From the cell containing the given text, extract its center point as [x, y] coordinate. 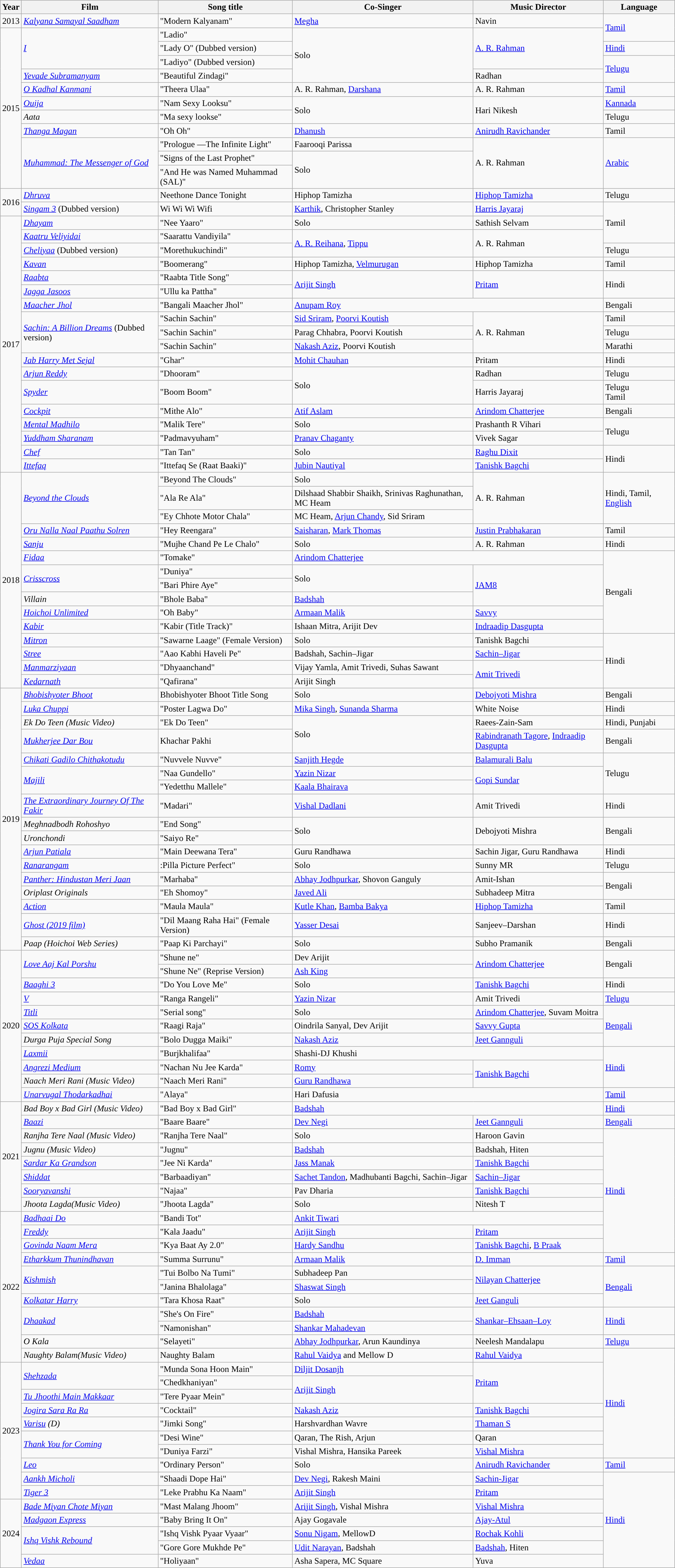
Uronchondi [90, 838]
"Jhoota Lagda" [225, 1204]
Film [90, 7]
Ek Do Teen (Music Video) [90, 722]
White Noise [538, 709]
Asha Sapera, MC Square [383, 1561]
Badshah, Sachin–Jigar [383, 654]
Sachet Tandon, Madhubanti Bagchi, Sachin–Jigar [383, 1177]
"Prologue —The Infinite Light" [225, 144]
Udit Narayan, Badshah [383, 1547]
Meghnadbodh Rohoshyo [90, 824]
Kolkatar Harry [90, 1300]
"She's On Fire" [225, 1314]
Hari Nikesh [538, 110]
"Baby Bring It On" [225, 1520]
Ouija [90, 103]
Bhobishyoter Bhoot [90, 695]
Sonu Nigam, MellowD [383, 1533]
"Gore Gore Mukhde Pe" [225, 1547]
Hindi, Punjabi [639, 722]
"Ladiyo" (Dubbed version) [225, 62]
"Nam Sexy Looksu" [225, 103]
Ishq Vishk Rebound [90, 1540]
Arijit Singh, Vishal Mishra [383, 1506]
Shaswat Singh [383, 1286]
2020 [11, 1026]
Subho Pramanik [538, 944]
Saisharan, Mark Thomas [383, 530]
Romy [383, 1067]
Luka Chuppi [90, 709]
2013 [11, 21]
Kalyana Samayal Saadham [90, 21]
Jeet Ganguli [538, 1300]
"Dil Maang Raha Hai" (Female Version) [225, 925]
Mitron [90, 640]
"Malik Tere" [225, 425]
Gopi Sundar [538, 780]
"Marhaba" [225, 879]
Nitesh T [538, 1204]
"Aao Kabhi Haveli Pe" [225, 654]
Song title [225, 7]
Arindom Chatterjee, Suvam Moitra [538, 1012]
Vivek Sagar [538, 438]
Love Aaj Kal Porshu [90, 964]
"Oh Baby" [225, 612]
Shashi-DJ Khushi [448, 1053]
Mika Singh, Sunanda Sharma [383, 709]
Music Director [538, 7]
Dev Arijit [383, 957]
2019 [11, 819]
"Lady O" (Dubbed version) [225, 48]
Marathi [639, 346]
"Tara Khosa Raat" [225, 1300]
Ishaan Mitra, Arijit Dev [383, 626]
Arjun Patiala [90, 851]
"Shune Ne" (Reprise Version) [225, 971]
Leo [90, 1465]
Yevade Subramanyam [90, 76]
"Naach Meri Rani" [225, 1081]
"Tui Bolbo Na Tumi" [225, 1273]
Fidaa [90, 558]
Parag Chhabra, Poorvi Koutish [383, 332]
"Serial song" [225, 1012]
Badhaai Do [90, 1218]
"Oh Oh" [225, 130]
Vishal Mishra, Hansika Pareek [383, 1451]
Atif Aslam [383, 411]
Co-Singer [383, 7]
The Extraordinary Journey Of The Fakir [90, 805]
Aankh Micholi [90, 1479]
"Bandi Tot" [225, 1218]
Chikati Gadilo Chithakotudu [90, 759]
"Modern Kalyanam" [225, 21]
"Ek Do Teen" [225, 722]
SOS Kolkata [90, 1026]
"Jee Ni Karda" [225, 1163]
Ankit Tiwari [448, 1218]
Sooryavanshi [90, 1191]
"Dhooram" [225, 373]
"Baare Baare" [225, 1122]
Tanishk Bagchi, B Praak [538, 1245]
D. Imman [538, 1259]
"Chedkhaniyan" [225, 1383]
"Summa Surrunu" [225, 1259]
Shiddat [90, 1177]
Majili [90, 780]
O Kala [90, 1342]
"Mast Malang Jhoom" [225, 1506]
Sunny MR [538, 865]
Vijay Yamla, Amit Trivedi, Suhas Sawant [383, 668]
Naughty Balam [225, 1355]
Kannada [639, 103]
Pranav Chaganty [383, 438]
Subhadeep Mitra [538, 893]
"Ghar" [225, 360]
Thank You for Coming [90, 1444]
"Morethukuchindi" [225, 250]
Dhruva [90, 195]
Jab Harry Met Sejal [90, 360]
Tiger 3 [90, 1492]
Ajay-Atul [538, 1520]
Year [11, 7]
Naughty Balam(Music Video) [90, 1355]
Dhayam [90, 223]
"Mithe Alo" [225, 411]
"Ordinary Person" [225, 1465]
Laxmii [90, 1053]
"Yedetthu Mallele" [225, 787]
Qaran [538, 1438]
Naach Meri Rani (Music Video) [90, 1081]
Stree [90, 654]
Vedaa [90, 1561]
Haroon Gavin [538, 1136]
Jhoota Lagda(Music Video) [90, 1204]
Sachin-Jigar [538, 1479]
Oindrila Sanyal, Dev Arijit [383, 1026]
Diljit Dosanjh [383, 1369]
"Beyond The Clouds" [225, 479]
Raabta [90, 278]
Arabic [639, 163]
Qaran, The Rish, Arjun [383, 1438]
"Cocktail" [225, 1410]
Yuva [538, 1561]
Baazi [90, 1122]
Nakash Aziz, Poorvi Koutish [383, 346]
"Jugnu" [225, 1150]
Kabir [90, 626]
Wi Wi Wi Wifi [225, 209]
Sanju [90, 544]
Jogira Sara Ra Ra [90, 1410]
"Dhyaanchand" [225, 668]
Baaghi 3 [90, 985]
Dilshaad Shabbir Shaikh, Srinivas Raghunathan, MC Heam [383, 498]
"Raabta Title Song" [225, 278]
2021 [11, 1156]
Indraadip Dasgupta [538, 626]
Sachin Jigar, Guru Randhawa [538, 851]
A. R. Rahman, Darshana [383, 89]
"Ullu ka Pattha" [225, 291]
Amit-Ishan [538, 879]
"Bhole Baba" [225, 599]
2024 [11, 1533]
Neethone Dance Tonight [225, 195]
Balamurali Balu [538, 759]
Crisscross [90, 578]
Neelesh Mandalapu [538, 1342]
Varisu (D) [90, 1424]
A. R. Reihana, Tippu [383, 243]
Thaman S [538, 1424]
Bad Boy x Bad Girl (Music Video) [90, 1108]
"End Song" [225, 824]
"Bolo Dugga Maiki" [225, 1040]
Faarooqi Parissa [383, 144]
Sathish Selvam [538, 223]
Jubin Nautiyal [383, 466]
"Do You Love Me" [225, 985]
"Ishq Vishk Pyaar Vyaar" [225, 1533]
Nilayan Chatterjee [538, 1280]
"Naa Gundello" [225, 773]
Sanjeev–Darshan [538, 925]
"Ranga Rangeli" [225, 998]
"Theera Ulaa" [225, 89]
Ajay Gogavale [383, 1520]
"Poster Lagwa Do" [225, 709]
Oru Nalla Naal Paathu Solren [90, 530]
Hindi, Tamil, English [639, 498]
Jass Manak [383, 1163]
Vishal Dadlani [383, 805]
"Ranjha Tere Naal" [225, 1136]
Angrezi Medium [90, 1067]
Bhobishyoter Bhoot Title Song [225, 695]
Dev Negi [383, 1122]
Tu Jhoothi Main Makkaar [90, 1396]
Prashanth R Vihari [538, 425]
Cockpit [90, 411]
"Namonishan" [225, 1328]
Kaala Bhairava [383, 787]
Chef [90, 452]
"Nee Yaaro" [225, 223]
TeluguTamil [639, 392]
2022 [11, 1287]
Rochak Kohli [538, 1533]
Ranarangam [90, 865]
"Alaya" [225, 1094]
Freddy [90, 1232]
"Tomake" [225, 558]
Pav Dharia [383, 1191]
Durga Puja Special Song [90, 1040]
"Selayeti" [225, 1342]
Anupam Roy [448, 305]
"And He was Named Muhammad (SAL)" [225, 177]
"Boom Boom" [225, 392]
"Duniya" [225, 571]
Karthik, Christopher Stanley [383, 209]
2023 [11, 1431]
Rahul Vaidya [538, 1355]
I [90, 48]
"Saiyo Re" [225, 838]
Kedarnath [90, 681]
"Boomerang" [225, 264]
Hardy Sandhu [383, 1245]
Unarvugal Thodarkadhai [90, 1094]
Justin Prabhakaran [538, 530]
"Qafirana" [225, 681]
Titli [90, 1012]
"Padmavyuham" [225, 438]
Yasser Desai [383, 925]
Aata [90, 117]
Ghost (2019 film) [90, 925]
"Tere Pyaar Mein" [225, 1396]
"Maula Maula" [225, 907]
Yuddham Sharanam [90, 438]
Villain [90, 599]
"Jimki Song" [225, 1424]
Oriplast Originals [90, 893]
O Kadhal Kanmani [90, 89]
"Kala Jaadu" [225, 1232]
Rahul Vaidya and Mellow D [383, 1355]
V [90, 998]
"Shaadi Dope Hai" [225, 1479]
"Ladio" [225, 35]
Panther: Hindustan Meri Jaan [90, 879]
"Ittefaq Se (Raat Baaki)" [225, 466]
Madgaon Express [90, 1520]
Ash King [383, 971]
"Holiyaan" [225, 1561]
Cheliyaa (Dubbed version) [90, 250]
"Ey Chhote Motor Chala" [225, 517]
2018 [11, 580]
"Paap Ki Parchayi" [225, 944]
Ittefaq [90, 466]
Hiphop Tamizha, Velmurugan [383, 264]
Sardar Ka Grandson [90, 1163]
Muhammad: The Messenger of God [90, 163]
"Najaa" [225, 1191]
Dev Negi, Rakesh Maini [383, 1479]
Action [90, 907]
"Munda Sona Hoon Main" [225, 1369]
"Hey Reengara" [225, 530]
"Raagi Raja" [225, 1026]
Navin [538, 21]
"Bad Boy x Bad Girl" [225, 1108]
"Leke Prabhu Ka Naam" [225, 1492]
Jugnu (Music Video) [90, 1150]
:Pilla Picture Perfect" [225, 865]
Dhanush [383, 130]
"Ala Re Ala" [225, 498]
"Sawarne Laage" (Female Version) [225, 640]
Shehzada [90, 1376]
Subhadeep Pan [383, 1273]
Raees-Zain-Sam [538, 722]
Shankar–Ehsaan–Loy [538, 1321]
"Janina Bhalolaga" [225, 1286]
Hoichoi Unlimited [90, 612]
Arjun Reddy [90, 373]
Shankar Mahadevan [383, 1328]
Kaatru Veliyidai [90, 236]
Jagga Jasoos [90, 291]
Etharkkum Thunindhavan [90, 1259]
"Shune ne" [225, 957]
Savvy Gupta [538, 1026]
"Tan Tan" [225, 452]
Thanga Magan [90, 130]
"Mujhe Chand Pe Le Chalo" [225, 544]
Sid Sriram, Poorvi Koutish [383, 319]
"Barbaadiyan" [225, 1177]
"Bangali Maacher Jhol" [225, 305]
"Nachan Nu Jee Karda" [225, 1067]
"Kya Baat Ay 2.0" [225, 1245]
Manmarziyaan [90, 668]
"Kabir (Title Track)" [225, 626]
Abhay Jodhpurkar, Shovon Ganguly [383, 879]
"Beautiful Zindagi" [225, 76]
Mukherjee Dar Bou [90, 741]
Kutle Khan, Bamba Bakya [383, 907]
Bade Miyan Chote Miyan [90, 1506]
Kavan [90, 264]
2016 [11, 202]
JAM8 [538, 585]
Mental Madhilo [90, 425]
2017 [11, 344]
Dhaakad [90, 1321]
"Main Deewana Tera" [225, 851]
Language [639, 7]
Singam 3 (Dubbed version) [90, 209]
Kishmish [90, 1280]
2015 [11, 108]
Beyond the Clouds [90, 498]
Abhay Jodhpurkar, Arun Kaundinya [383, 1342]
"Bari Phire Aye" [225, 585]
Raghu Dixit [538, 452]
Harshvardhan Wavre [383, 1424]
"Ma sexy lookse" [225, 117]
Paap (Hoichoi Web Series) [90, 944]
"Signs of the Last Prophet" [225, 158]
Khachar Pakhi [225, 741]
Sachin: A Billion Dreams (Dubbed version) [90, 332]
Spyder [90, 392]
"Duniya Farzi" [225, 1451]
Sanjith Hegde [383, 759]
Govinda Naam Mera [90, 1245]
Rabindranath Tagore, Indraadip Dasgupta [538, 741]
"Madari" [225, 805]
"Burjkhalifaa" [225, 1053]
Megha [383, 21]
Hari Dafusia [448, 1094]
Savvy [538, 612]
Maacher Jhol [90, 305]
Mohit Chauhan [383, 360]
"Eh Shomoy" [225, 893]
"Nuvvele Nuvve" [225, 759]
"Desi Wine" [225, 1438]
MC Heam, Arjun Chandy, Sid Sriram [383, 517]
Ranjha Tere Naal (Music Video) [90, 1136]
"Saarattu Vandiyila" [225, 236]
Javed Ali [383, 893]
